Detect which cell encompasses the target text, then output its [x, y] center coordinate. 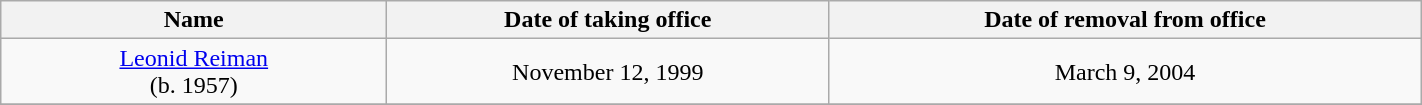
Name [194, 20]
March 9, 2004 [1126, 72]
Date of removal from office [1126, 20]
November 12, 1999 [608, 72]
Leonid Reiman(b. 1957) [194, 72]
Date of taking office [608, 20]
